Scan for the cell matching the given text and deliver its (x, y) coordinate at center. 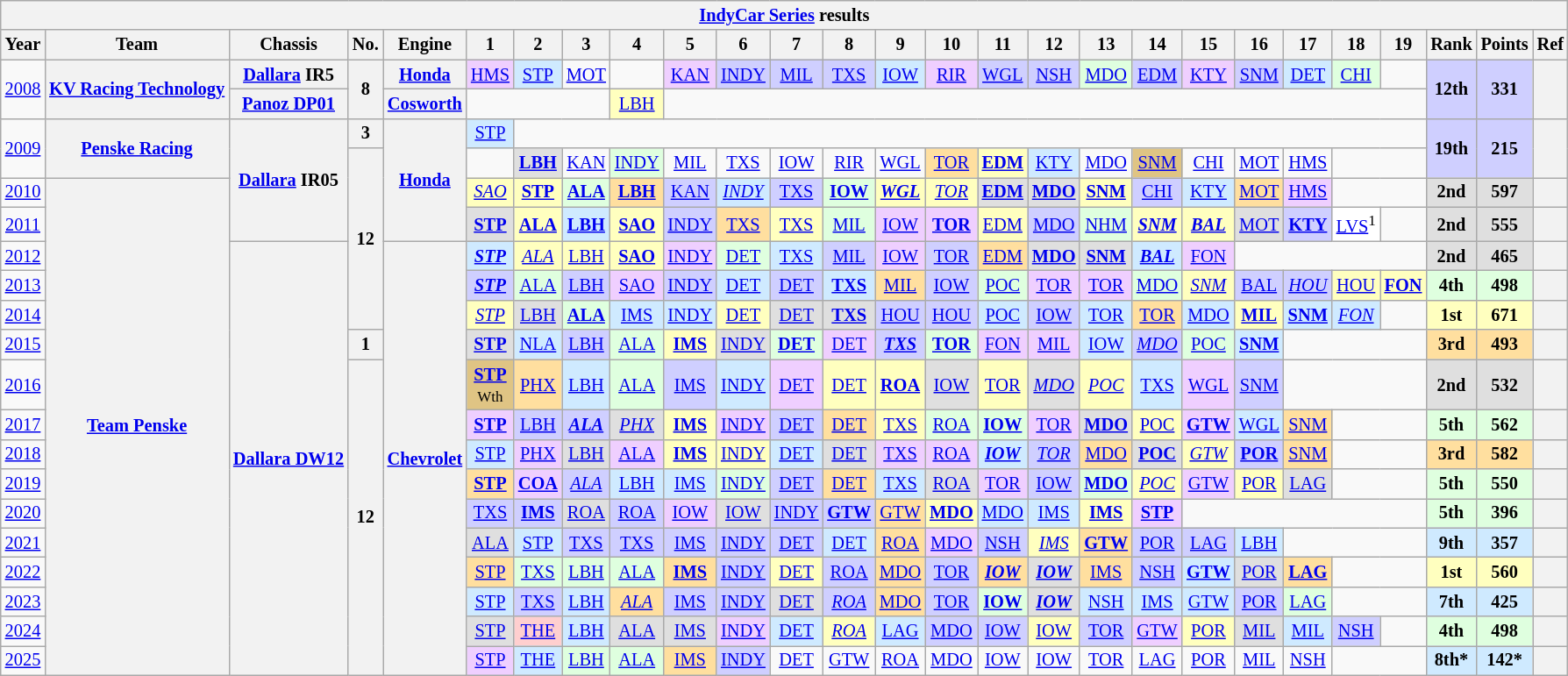
8th* (1450, 660)
4 (637, 45)
560 (1505, 572)
2020 (23, 513)
2013 (23, 286)
2018 (23, 454)
550 (1505, 483)
Engine (424, 45)
2023 (23, 601)
562 (1505, 424)
2021 (23, 543)
LVS1 (1356, 224)
425 (1505, 601)
465 (1505, 256)
15 (1208, 45)
493 (1505, 345)
2022 (23, 572)
12th (1450, 89)
16 (1259, 45)
No. (366, 45)
IndyCar Series results (784, 15)
Dallara IR05 (289, 180)
6 (744, 45)
Chassis (289, 45)
19th (1450, 147)
2009 (23, 147)
Dallara DW12 (289, 458)
KV Racing Technology (137, 89)
357 (1505, 543)
14 (1158, 45)
13 (1106, 45)
2012 (23, 256)
2025 (23, 660)
Points (1505, 45)
532 (1505, 385)
STPWth (490, 385)
18 (1356, 45)
COA (538, 483)
331 (1505, 89)
10 (951, 45)
2015 (23, 345)
2014 (23, 315)
Penske Racing (137, 147)
11 (1003, 45)
2019 (23, 483)
Year (23, 45)
Panoz DP01 (289, 103)
Ref (1550, 45)
19 (1403, 45)
582 (1505, 454)
671 (1505, 315)
Dallara IR5 (289, 75)
2017 (23, 424)
2011 (23, 224)
597 (1505, 192)
2 (538, 45)
7 (796, 45)
NHM (1106, 224)
9 (900, 45)
Cosworth (424, 103)
5 (689, 45)
Team Penske (137, 426)
NLA (538, 345)
Rank (1450, 45)
2010 (23, 192)
555 (1505, 224)
2008 (23, 89)
17 (1308, 45)
396 (1505, 513)
Team (137, 45)
2016 (23, 385)
142* (1505, 660)
7th (1450, 601)
Chevrolet (424, 458)
215 (1505, 147)
9th (1450, 543)
2024 (23, 631)
